Provide the (x, y) coordinate of the cell's center where the given text is located.  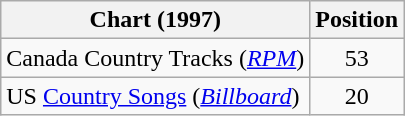
53 (357, 58)
Chart (1997) (156, 20)
Canada Country Tracks (RPM) (156, 58)
US Country Songs (Billboard) (156, 96)
20 (357, 96)
Position (357, 20)
